Find where the given text appears and provide that cell's center as (X, Y) coordinate. 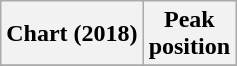
Peakposition (189, 34)
Chart (2018) (72, 34)
